Capture the cell that displays the provided text and extract its [X, Y] central coordinate. 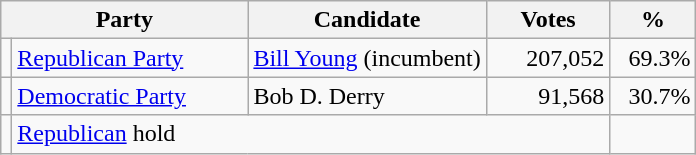
Democratic Party [130, 96]
91,568 [548, 96]
30.7% [653, 96]
Party [124, 20]
Republican Party [130, 58]
Candidate [367, 20]
Bob D. Derry [367, 96]
Republican hold [311, 134]
207,052 [548, 58]
69.3% [653, 58]
Bill Young (incumbent) [367, 58]
% [653, 20]
Votes [548, 20]
